Provide the [X, Y] coordinate of the cell's center where the given text is located.  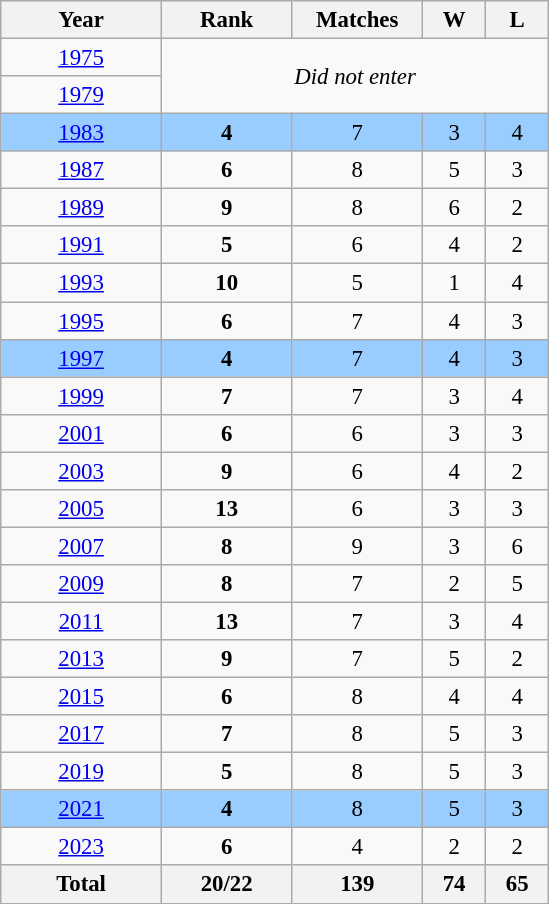
2005 [82, 509]
1 [454, 283]
2013 [82, 659]
Rank [226, 20]
2009 [82, 584]
1997 [82, 358]
74 [454, 885]
2017 [82, 734]
L [518, 20]
2007 [82, 546]
2015 [82, 697]
2001 [82, 433]
1999 [82, 396]
1991 [82, 245]
Total [82, 885]
10 [226, 283]
Matches [358, 20]
Year [82, 20]
139 [358, 885]
2011 [82, 621]
1989 [82, 208]
1975 [82, 58]
1983 [82, 133]
20/22 [226, 885]
1993 [82, 283]
Did not enter [354, 76]
W [454, 20]
2021 [82, 809]
1979 [82, 95]
2019 [82, 772]
65 [518, 885]
1987 [82, 170]
1995 [82, 321]
2023 [82, 847]
2003 [82, 471]
